Output the (X, Y) coordinate of the center of the cell containing the given text.  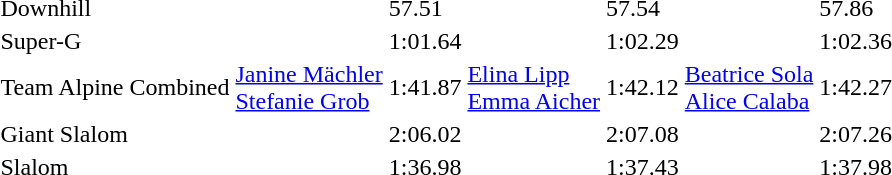
Beatrice SolaAlice Calaba (749, 88)
1:01.64 (425, 41)
1:02.29 (643, 41)
Janine MächlerStefanie Grob (309, 88)
2:07.08 (643, 134)
1:41.87 (425, 88)
2:06.02 (425, 134)
1:42.12 (643, 88)
Elina LippEmma Aicher (534, 88)
